Determine the (x, y) coordinate at the center of the cell enclosing the given text.  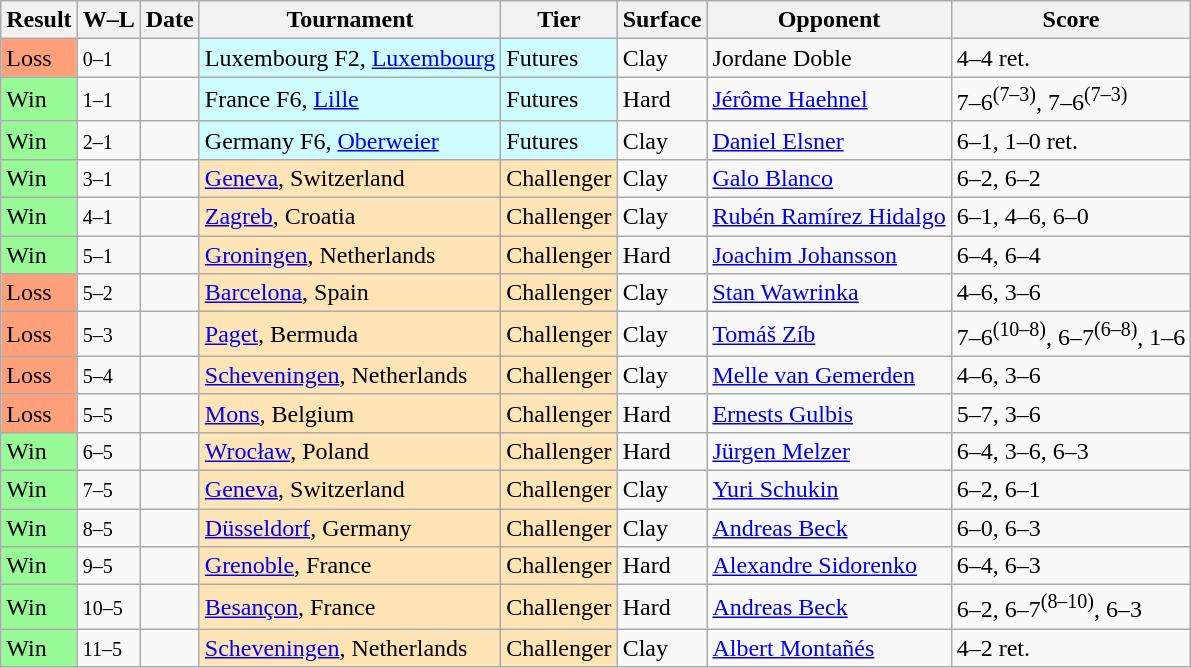
Germany F6, Oberweier (350, 140)
6–1, 4–6, 6–0 (1071, 217)
Albert Montañés (829, 648)
Alexandre Sidorenko (829, 566)
Tier (559, 20)
6–5 (108, 451)
Joachim Johansson (829, 255)
Grenoble, France (350, 566)
Date (170, 20)
Yuri Schukin (829, 489)
W–L (108, 20)
5–5 (108, 413)
Luxembourg F2, Luxembourg (350, 58)
10–5 (108, 608)
Result (39, 20)
6–1, 1–0 ret. (1071, 140)
Tournament (350, 20)
2–1 (108, 140)
Wrocław, Poland (350, 451)
7–6(7–3), 7–6(7–3) (1071, 100)
Score (1071, 20)
7–5 (108, 489)
Galo Blanco (829, 178)
Opponent (829, 20)
Besançon, France (350, 608)
Stan Wawrinka (829, 293)
Melle van Gemerden (829, 375)
Paget, Bermuda (350, 334)
Jürgen Melzer (829, 451)
Groningen, Netherlands (350, 255)
6–4, 6–3 (1071, 566)
4–4 ret. (1071, 58)
6–0, 6–3 (1071, 528)
4–2 ret. (1071, 648)
6–4, 3–6, 6–3 (1071, 451)
Düsseldorf, Germany (350, 528)
7–6(10–8), 6–7(6–8), 1–6 (1071, 334)
Jordane Doble (829, 58)
Rubén Ramírez Hidalgo (829, 217)
11–5 (108, 648)
Jérôme Haehnel (829, 100)
5–2 (108, 293)
6–2, 6–1 (1071, 489)
6–4, 6–4 (1071, 255)
8–5 (108, 528)
Surface (662, 20)
3–1 (108, 178)
4–1 (108, 217)
5–7, 3–6 (1071, 413)
9–5 (108, 566)
Zagreb, Croatia (350, 217)
5–3 (108, 334)
Mons, Belgium (350, 413)
France F6, Lille (350, 100)
5–1 (108, 255)
5–4 (108, 375)
Daniel Elsner (829, 140)
1–1 (108, 100)
6–2, 6–7(8–10), 6–3 (1071, 608)
Tomáš Zíb (829, 334)
Ernests Gulbis (829, 413)
6–2, 6–2 (1071, 178)
0–1 (108, 58)
Barcelona, Spain (350, 293)
